Return [x, y] of the center of cell containing provided text 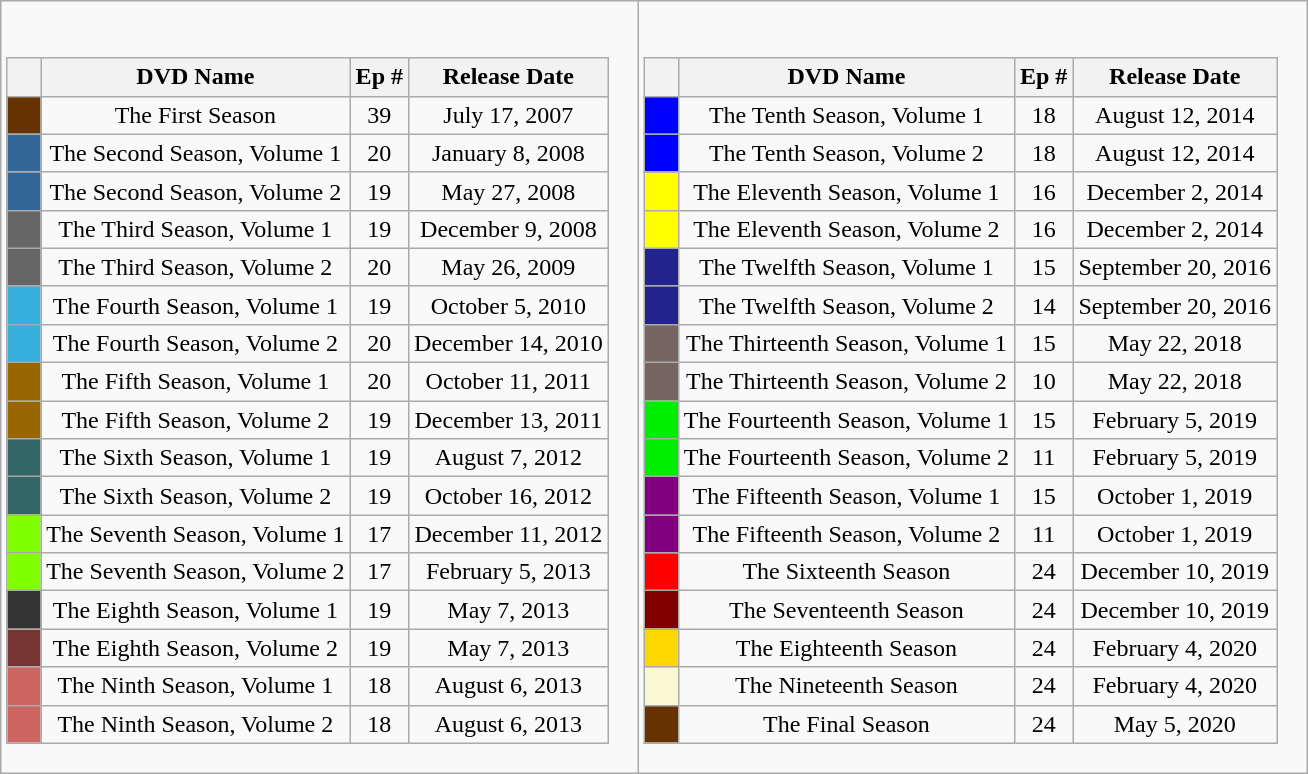
December 9, 2008 [509, 229]
The Ninth Season, Volume 1 [196, 686]
The Seventh Season, Volume 1 [196, 534]
The Second Season, Volume 1 [196, 153]
August 7, 2012 [509, 458]
39 [379, 115]
The First Season [196, 115]
The Thirteenth Season, Volume 2 [846, 382]
The Fifth Season, Volume 2 [196, 420]
The Seventeenth Season [846, 610]
The Fifteenth Season, Volume 2 [846, 534]
May 26, 2009 [509, 267]
The Eleventh Season, Volume 2 [846, 229]
The Fifteenth Season, Volume 1 [846, 496]
The Nineteenth Season [846, 686]
The Sixth Season, Volume 2 [196, 496]
October 11, 2011 [509, 382]
The Tenth Season, Volume 1 [846, 115]
The Twelfth Season, Volume 2 [846, 305]
The Fourteenth Season, Volume 1 [846, 420]
The Second Season, Volume 2 [196, 191]
July 17, 2007 [509, 115]
The Twelfth Season, Volume 1 [846, 267]
May 5, 2020 [1175, 724]
The Fifth Season, Volume 1 [196, 382]
February 5, 2013 [509, 572]
December 11, 2012 [509, 534]
December 14, 2010 [509, 343]
The Eighteenth Season [846, 648]
The Fourteenth Season, Volume 2 [846, 458]
October 5, 2010 [509, 305]
The Third Season, Volume 2 [196, 267]
The Fourth Season, Volume 1 [196, 305]
The Third Season, Volume 1 [196, 229]
The Sixth Season, Volume 1 [196, 458]
December 13, 2011 [509, 420]
14 [1043, 305]
May 27, 2008 [509, 191]
The Eighth Season, Volume 2 [196, 648]
The Fourth Season, Volume 2 [196, 343]
The Final Season [846, 724]
The Tenth Season, Volume 2 [846, 153]
January 8, 2008 [509, 153]
The Thirteenth Season, Volume 1 [846, 343]
The Ninth Season, Volume 2 [196, 724]
10 [1043, 382]
The Eighth Season, Volume 1 [196, 610]
The Eleventh Season, Volume 1 [846, 191]
The Seventh Season, Volume 2 [196, 572]
October 16, 2012 [509, 496]
The Sixteenth Season [846, 572]
